Capture the cell that displays the provided text and extract its (X, Y) central coordinate. 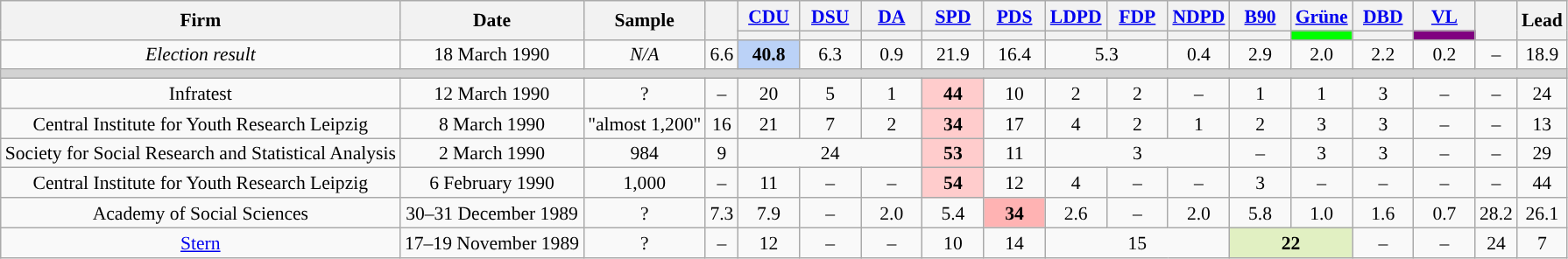
15 (1137, 242)
LDPD (1076, 16)
0.7 (1444, 213)
6 February 1990 (492, 183)
0.9 (892, 54)
16.4 (1014, 54)
Firm (201, 20)
40.8 (768, 54)
29 (1542, 153)
2.9 (1260, 54)
18.9 (1542, 54)
Date (492, 20)
PDS (1014, 16)
26.1 (1542, 213)
9 (722, 153)
2.2 (1383, 54)
FDP (1137, 16)
8 March 1990 (492, 123)
N/A (645, 54)
21.9 (953, 54)
VL (1444, 16)
5.4 (953, 213)
54 (953, 183)
6.3 (830, 54)
53 (953, 153)
0.4 (1198, 54)
1.0 (1322, 213)
Lead (1542, 20)
Stern (201, 242)
B90 (1260, 16)
Sample (645, 20)
16 (722, 123)
2 March 1990 (492, 153)
28.2 (1496, 213)
Grüne (1322, 16)
1,000 (645, 183)
5.3 (1106, 54)
"almost 1,200" (645, 123)
984 (645, 153)
6.6 (722, 54)
13 (1542, 123)
17–19 November 1989 (492, 242)
17 (1014, 123)
SPD (953, 16)
DA (892, 16)
2.6 (1076, 213)
21 (768, 123)
18 March 1990 (492, 54)
5.8 (1260, 213)
Society for Social Research and Statistical Analysis (201, 153)
Election result (201, 54)
7.3 (722, 213)
0.2 (1444, 54)
5 (830, 94)
1.6 (1383, 213)
20 (768, 94)
14 (1014, 242)
22 (1290, 242)
Infratest (201, 94)
CDU (768, 16)
7.9 (768, 213)
Academy of Social Sciences (201, 213)
30–31 December 1989 (492, 213)
12 March 1990 (492, 94)
DSU (830, 16)
DBD (1383, 16)
NDPD (1198, 16)
